Locate the cell with the specified text and output its (X, Y) center coordinate. 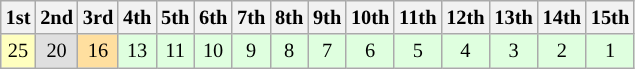
5 (418, 51)
13 (137, 51)
7th (251, 17)
3 (514, 51)
11 (175, 51)
1 (610, 51)
20 (56, 51)
8th (289, 17)
6th (213, 17)
15th (610, 17)
1st (18, 17)
10th (370, 17)
4th (137, 17)
25 (18, 51)
4 (465, 51)
5th (175, 17)
14th (562, 17)
10 (213, 51)
7 (327, 51)
3rd (98, 17)
16 (98, 51)
6 (370, 51)
9 (251, 51)
11th (418, 17)
13th (514, 17)
2 (562, 51)
8 (289, 51)
2nd (56, 17)
12th (465, 17)
9th (327, 17)
